Pinpoint the cell where the given text exists, returning its (x, y) midpoint coordinate. 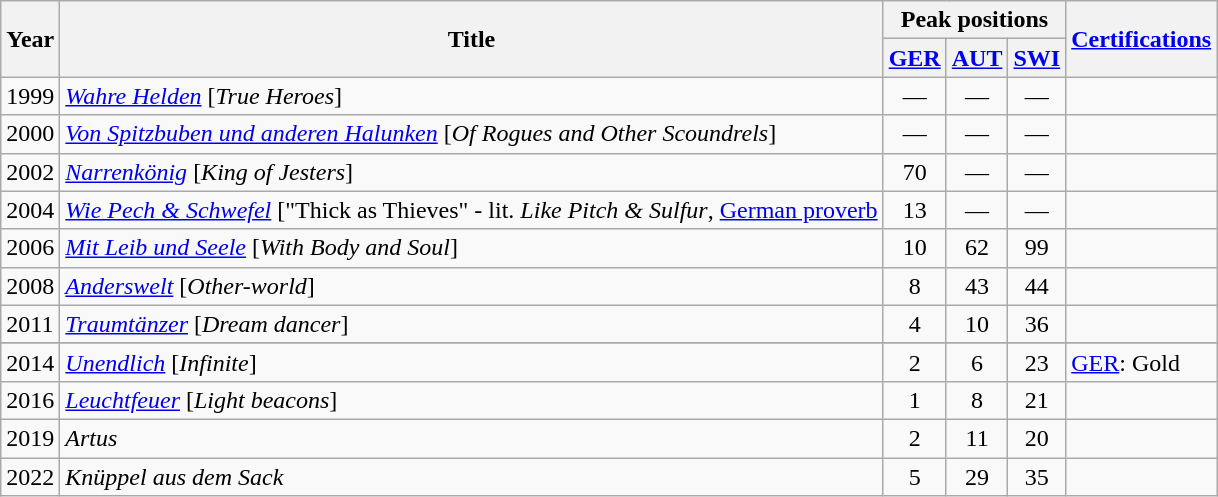
5 (914, 477)
GER: Gold (1142, 362)
11 (977, 438)
4 (914, 324)
35 (1037, 477)
2004 (30, 210)
13 (914, 210)
Traumtänzer [Dream dancer] (472, 324)
Year (30, 39)
43 (977, 286)
Knüppel aus dem Sack (472, 477)
2011 (30, 324)
23 (1037, 362)
Wie Pech & Schwefel ["Thick as Thieves" - lit. Like Pitch & Sulfur, German proverb (472, 210)
Wahre Helden [True Heroes] (472, 96)
SWI (1037, 58)
21 (1037, 400)
36 (1037, 324)
Leuchtfeuer [Light beacons] (472, 400)
62 (977, 248)
Anderswelt [Other-world] (472, 286)
Unendlich [Infinite] (472, 362)
AUT (977, 58)
70 (914, 172)
Peak positions (974, 20)
2016 (30, 400)
29 (977, 477)
Mit Leib und Seele [With Body and Soul] (472, 248)
1 (914, 400)
1999 (30, 96)
Artus (472, 438)
2008 (30, 286)
99 (1037, 248)
44 (1037, 286)
6 (977, 362)
2019 (30, 438)
2000 (30, 134)
Von Spitzbuben und anderen Halunken [Of Rogues and Other Scoundrels] (472, 134)
20 (1037, 438)
Certifications (1142, 39)
2014 (30, 362)
2002 (30, 172)
GER (914, 58)
Narrenkönig [King of Jesters] (472, 172)
2006 (30, 248)
Title (472, 39)
2022 (30, 477)
